Identify which cell holds the provided text, then report its [x, y] central coordinate. 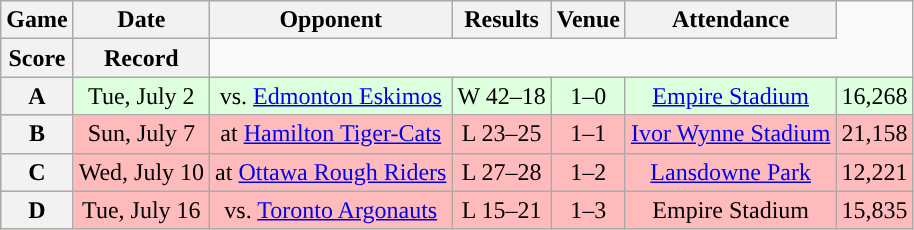
Results [502, 20]
vs. Toronto Argonauts [331, 210]
Ivor Wynne Stadium [730, 134]
L 15–21 [502, 210]
L 23–25 [502, 134]
Score [37, 58]
Sun, July 7 [141, 134]
16,268 [874, 96]
at Hamilton Tiger-Cats [331, 134]
Attendance [730, 20]
15,835 [874, 210]
Venue [588, 20]
B [37, 134]
at Ottawa Rough Riders [331, 172]
C [37, 172]
1–0 [588, 96]
A [37, 96]
Game [37, 20]
12,221 [874, 172]
1–2 [588, 172]
Record [141, 58]
Opponent [331, 20]
21,158 [874, 134]
L 27–28 [502, 172]
D [37, 210]
1–1 [588, 134]
W 42–18 [502, 96]
Wed, July 10 [141, 172]
Lansdowne Park [730, 172]
vs. Edmonton Eskimos [331, 96]
Tue, July 2 [141, 96]
Date [141, 20]
Tue, July 16 [141, 210]
1–3 [588, 210]
